Search for the cell housing the specified text and yield its (x, y) center coordinate. 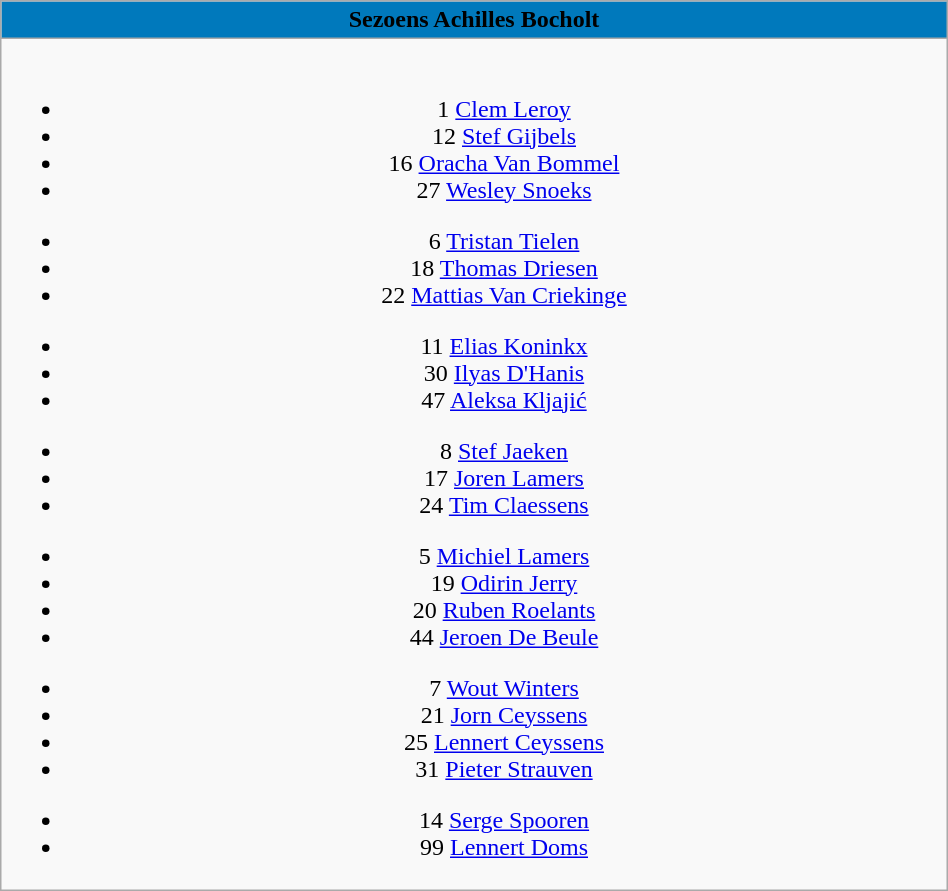
Sezoens Achilles Bocholt (474, 20)
